Provide the (X, Y) coordinate of the cell's center where the given text is located.  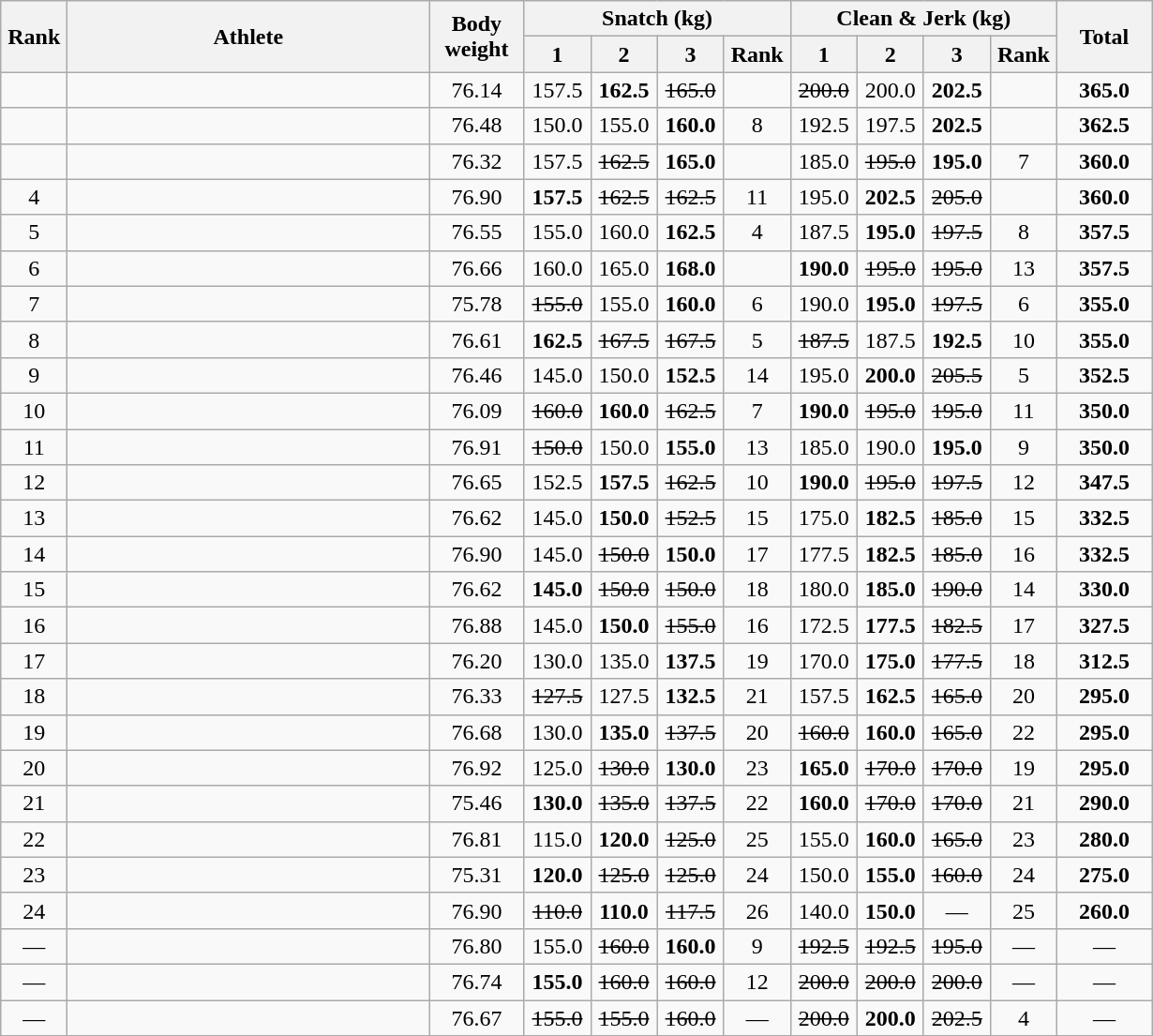
115.0 (557, 839)
132.5 (690, 697)
76.55 (476, 233)
352.5 (1104, 375)
76.33 (476, 697)
140.0 (823, 910)
76.09 (476, 411)
75.78 (476, 304)
Total (1104, 37)
76.61 (476, 339)
76.68 (476, 732)
205.0 (956, 197)
76.14 (476, 90)
76.65 (476, 483)
76.81 (476, 839)
76.88 (476, 625)
275.0 (1104, 875)
Clean & Jerk (kg) (923, 19)
168.0 (690, 268)
75.46 (476, 803)
260.0 (1104, 910)
76.92 (476, 768)
330.0 (1104, 590)
327.5 (1104, 625)
76.80 (476, 946)
172.5 (823, 625)
75.31 (476, 875)
Athlete (248, 37)
362.5 (1104, 126)
117.5 (690, 910)
76.66 (476, 268)
365.0 (1104, 90)
Snatch (kg) (657, 19)
76.74 (476, 982)
76.20 (476, 661)
26 (757, 910)
76.46 (476, 375)
76.91 (476, 447)
76.67 (476, 1017)
290.0 (1104, 803)
76.48 (476, 126)
347.5 (1104, 483)
312.5 (1104, 661)
76.32 (476, 161)
205.5 (956, 375)
280.0 (1104, 839)
180.0 (823, 590)
Body weight (476, 37)
